Output the (X, Y) coordinate of the center of the cell containing the given text.  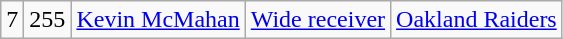
Kevin McMahan (158, 20)
255 (48, 20)
Wide receiver (318, 20)
7 (12, 20)
Oakland Raiders (477, 20)
